For the text-containing cell, return its midpoint in [x, y] coordinate format. 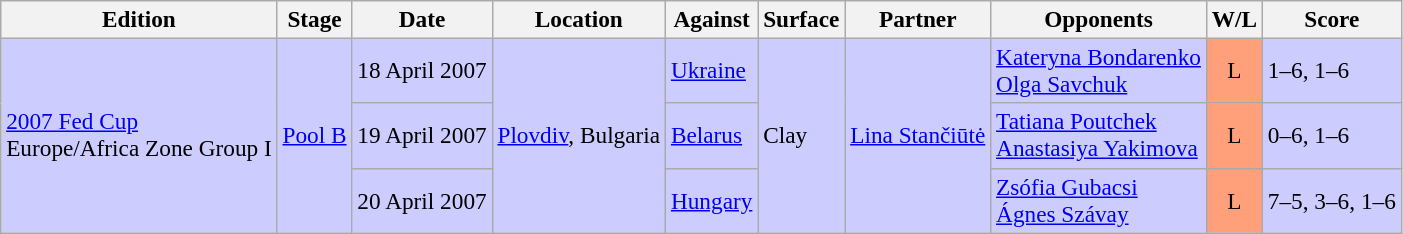
Belarus [712, 136]
Pool B [314, 135]
2007 Fed Cup Europe/Africa Zone Group I [139, 135]
Zsófia Gubacsi Ágnes Szávay [1099, 200]
19 April 2007 [422, 136]
18 April 2007 [422, 70]
Plovdiv, Bulgaria [578, 135]
Lina Stančiūtė [918, 135]
Edition [139, 19]
W/L [1234, 19]
Hungary [712, 200]
Surface [802, 19]
Clay [802, 135]
Opponents [1099, 19]
Date [422, 19]
Partner [918, 19]
20 April 2007 [422, 200]
Tatiana Poutchek Anastasiya Yakimova [1099, 136]
0–6, 1–6 [1332, 136]
Stage [314, 19]
Score [1332, 19]
1–6, 1–6 [1332, 70]
Against [712, 19]
Kateryna Bondarenko Olga Savchuk [1099, 70]
7–5, 3–6, 1–6 [1332, 200]
Ukraine [712, 70]
Location [578, 19]
